Provide the [x, y] coordinate of the cell's center where the given text is located.  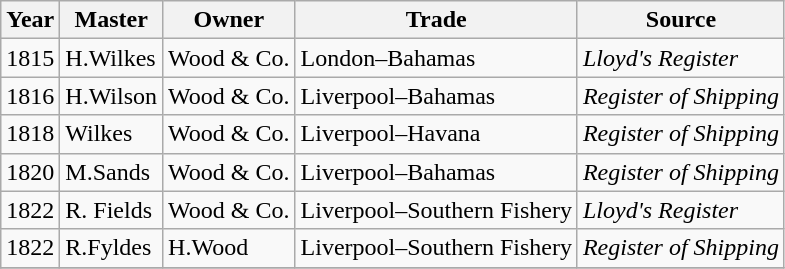
Source [680, 20]
1820 [30, 172]
H.Wood [229, 248]
1818 [30, 134]
R.Fyldes [112, 248]
Year [30, 20]
H.Wilson [112, 96]
M.Sands [112, 172]
Master [112, 20]
R. Fields [112, 210]
London–Bahamas [436, 58]
Trade [436, 20]
Owner [229, 20]
1815 [30, 58]
Wilkes [112, 134]
H.Wilkes [112, 58]
Liverpool–Havana [436, 134]
1816 [30, 96]
